Capture the cell that displays the provided text and extract its (x, y) central coordinate. 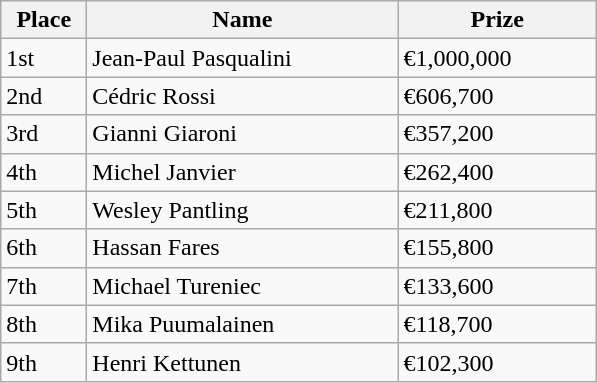
4th (44, 172)
€118,700 (498, 324)
Name (242, 20)
5th (44, 210)
€211,800 (498, 210)
Mika Puumalainen (242, 324)
€262,400 (498, 172)
€606,700 (498, 96)
Place (44, 20)
1st (44, 58)
€133,600 (498, 286)
Michael Tureniec (242, 286)
Hassan Fares (242, 248)
8th (44, 324)
Michel Janvier (242, 172)
6th (44, 248)
9th (44, 362)
Henri Kettunen (242, 362)
2nd (44, 96)
€357,200 (498, 134)
€155,800 (498, 248)
Cédric Rossi (242, 96)
€102,300 (498, 362)
Wesley Pantling (242, 210)
Jean-Paul Pasqualini (242, 58)
Gianni Giaroni (242, 134)
€1,000,000 (498, 58)
Prize (498, 20)
3rd (44, 134)
7th (44, 286)
